Return [x, y] of the center of cell containing provided text 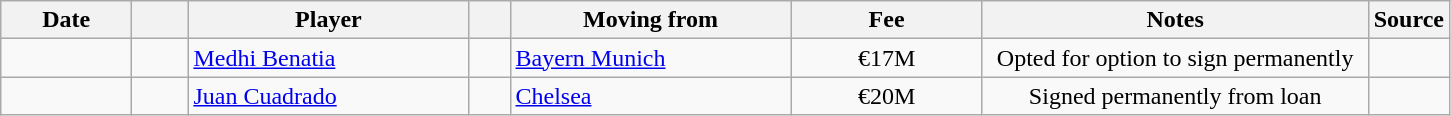
Opted for option to sign permanently [1175, 58]
€17M [886, 58]
Notes [1175, 20]
Chelsea [650, 96]
Source [1408, 20]
Bayern Munich [650, 58]
Fee [886, 20]
Medhi Benatia [328, 58]
Date [66, 20]
€20M [886, 96]
Moving from [650, 20]
Signed permanently from loan [1175, 96]
Juan Cuadrado [328, 96]
Player [328, 20]
